For the text-containing cell, return its midpoint in (x, y) coordinate format. 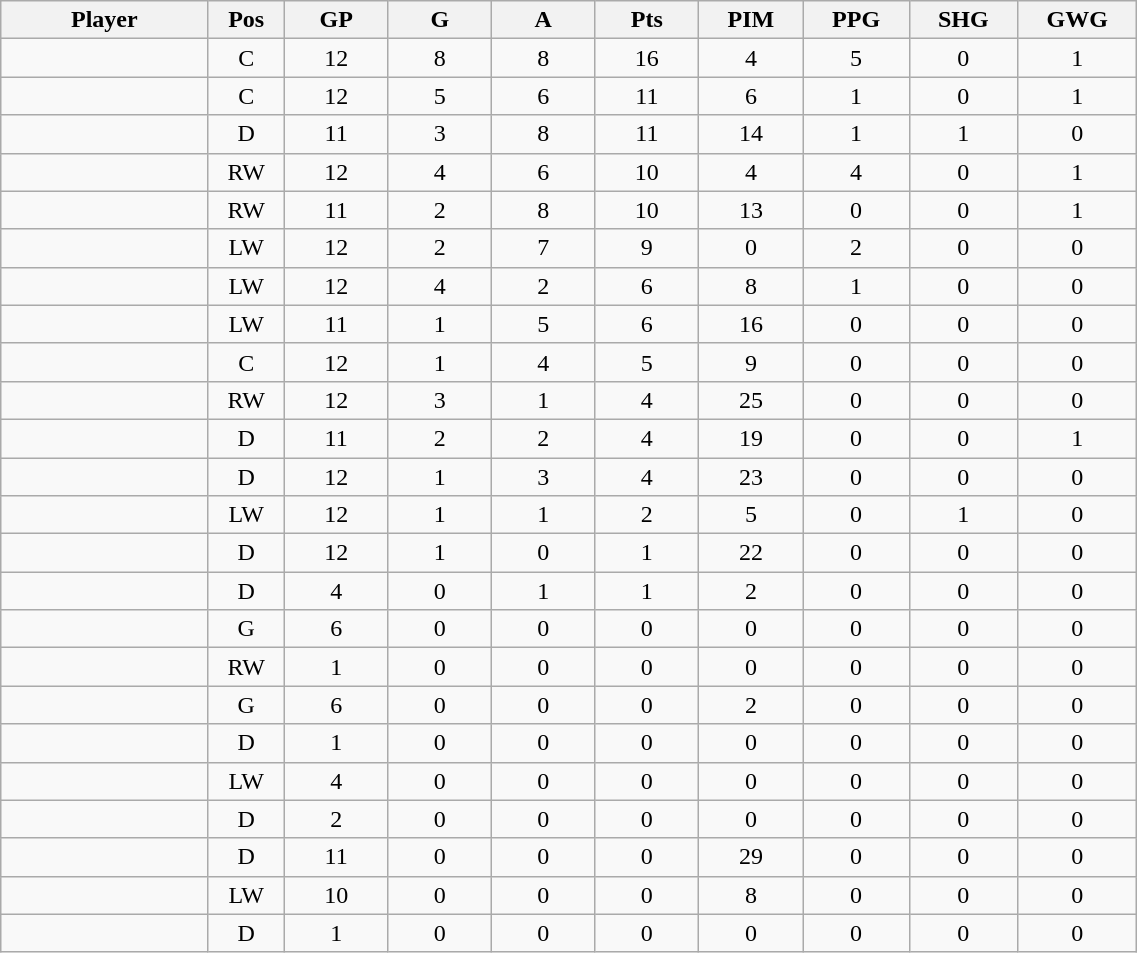
GWG (1078, 20)
Pts (647, 20)
SHG (964, 20)
19 (752, 438)
22 (752, 553)
7 (544, 248)
PIM (752, 20)
14 (752, 134)
23 (752, 477)
PPG (856, 20)
13 (752, 210)
Player (104, 20)
GP (336, 20)
25 (752, 400)
A (544, 20)
Pos (246, 20)
29 (752, 857)
